Provide the [X, Y] coordinate of the cell's center where the given text is located.  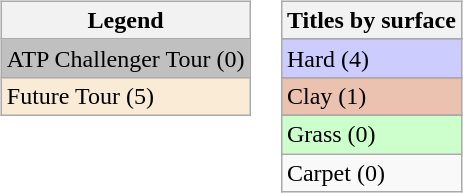
Future Tour (5) [126, 96]
Clay (1) [371, 96]
Carpet (0) [371, 173]
Grass (0) [371, 134]
Titles by surface [371, 20]
ATP Challenger Tour (0) [126, 58]
Legend [126, 20]
Hard (4) [371, 58]
